Return (x, y) of the center of cell containing provided text 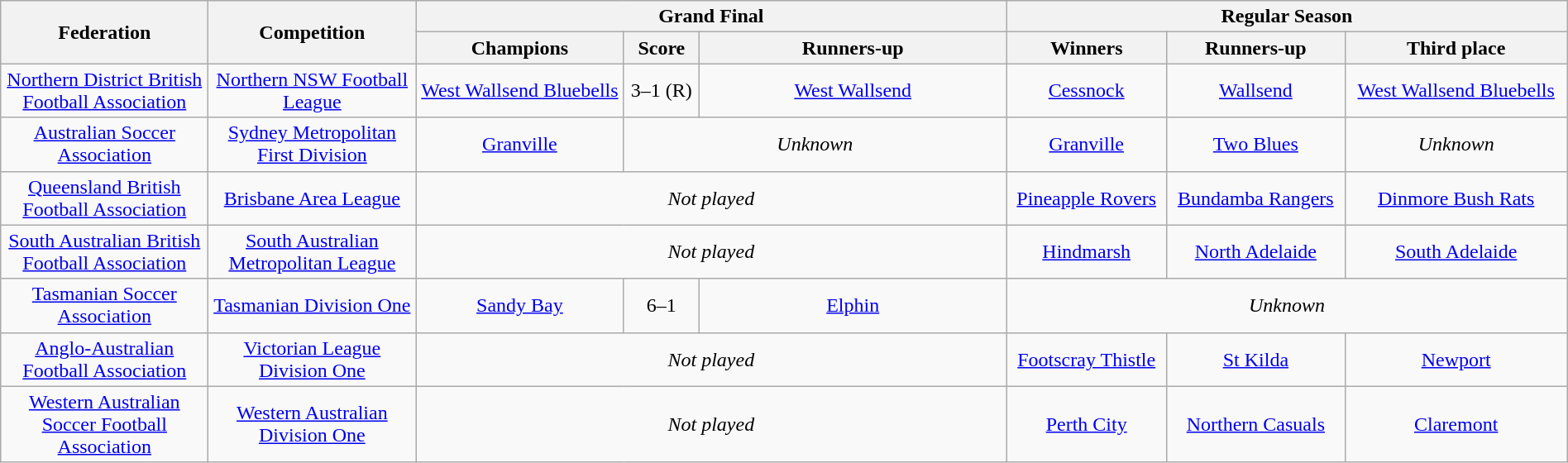
Perth City (1087, 424)
South Adelaide (1456, 251)
Grand Final (711, 17)
Hindmarsh (1087, 251)
Footscray Thistle (1087, 359)
Two Blues (1255, 144)
Competition (313, 32)
Western Australian Soccer Football Association (104, 424)
Tasmanian Soccer Association (104, 306)
St Kilda (1255, 359)
6–1 (662, 306)
Tasmanian Division One (313, 306)
Newport (1456, 359)
Anglo-Australian Football Association (104, 359)
Northern Casuals (1255, 424)
Australian Soccer Association (104, 144)
Regular Season (1287, 17)
Dinmore Bush Rats (1456, 198)
Northern District British Football Association (104, 91)
North Adelaide (1255, 251)
Cessnock (1087, 91)
Brisbane Area League (313, 198)
Elphin (853, 306)
3–1 (R) (662, 91)
Queensland British Football Association (104, 198)
Score (662, 48)
Pineapple Rovers (1087, 198)
Winners (1087, 48)
Western Australian Division One (313, 424)
West Wallsend (853, 91)
Sandy Bay (519, 306)
South Australian Metropolitan League (313, 251)
Bundamba Rangers (1255, 198)
Third place (1456, 48)
Northern NSW Football League (313, 91)
Federation (104, 32)
Claremont (1456, 424)
Victorian League Division One (313, 359)
Champions (519, 48)
South Australian British Football Association (104, 251)
Sydney Metropolitan First Division (313, 144)
Wallsend (1255, 91)
